Provide the (X, Y) coordinate of the cell's center where the given text is located.  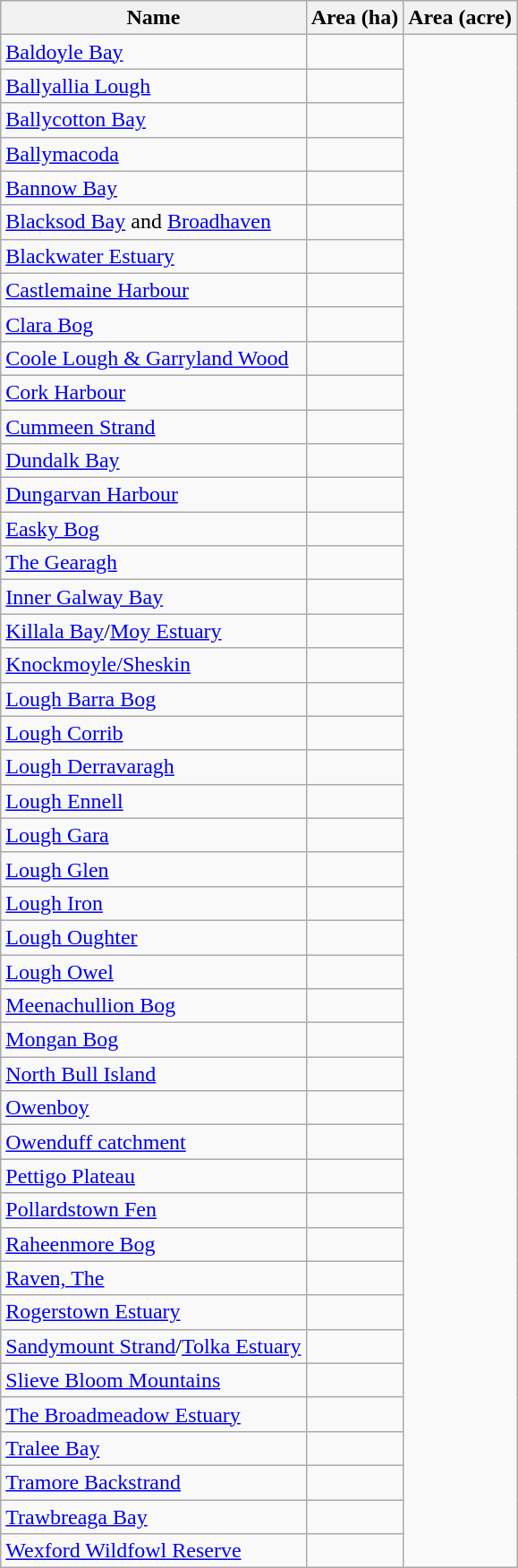
Lough Barra Bog (154, 699)
Owenboy (154, 1108)
Cummeen Strand (154, 427)
Tralee Bay (154, 1448)
Sandymount Strand/Tolka Estuary (154, 1346)
Owenduff catchment (154, 1142)
Ballycotton Bay (154, 120)
Pollardstown Fen (154, 1210)
Blacksod Bay and Broadhaven (154, 222)
Knockmoyle/Sheskin (154, 665)
Cork Harbour (154, 392)
Blackwater Estuary (154, 256)
Clara Bog (154, 324)
Coole Lough & Garryland Wood (154, 358)
Slieve Bloom Mountains (154, 1380)
Area (acre) (460, 18)
The Gearagh (154, 563)
Meenachullion Bog (154, 1006)
Lough Corrib (154, 733)
Mongan Bog (154, 1040)
Bannow Bay (154, 188)
Name (154, 18)
Ballyallia Lough (154, 86)
Lough Iron (154, 903)
Lough Gara (154, 835)
Trawbreaga Bay (154, 1517)
Easky Bog (154, 529)
Raven, The (154, 1278)
Pettigo Plateau (154, 1176)
Raheenmore Bog (154, 1244)
Lough Oughter (154, 937)
Lough Owel (154, 971)
Baldoyle Bay (154, 52)
Ballymacoda (154, 154)
Inner Galway Bay (154, 597)
Dundalk Bay (154, 461)
North Bull Island (154, 1074)
Dungarvan Harbour (154, 495)
Tramore Backstrand (154, 1482)
Area (ha) (354, 18)
Castlemaine Harbour (154, 290)
The Broadmeadow Estuary (154, 1414)
Wexford Wildfowl Reserve (154, 1551)
Rogerstown Estuary (154, 1312)
Lough Ennell (154, 801)
Lough Derravaragh (154, 767)
Lough Glen (154, 869)
Killala Bay/Moy Estuary (154, 631)
